Find where the given text appears and provide that cell's center as [X, Y] coordinate. 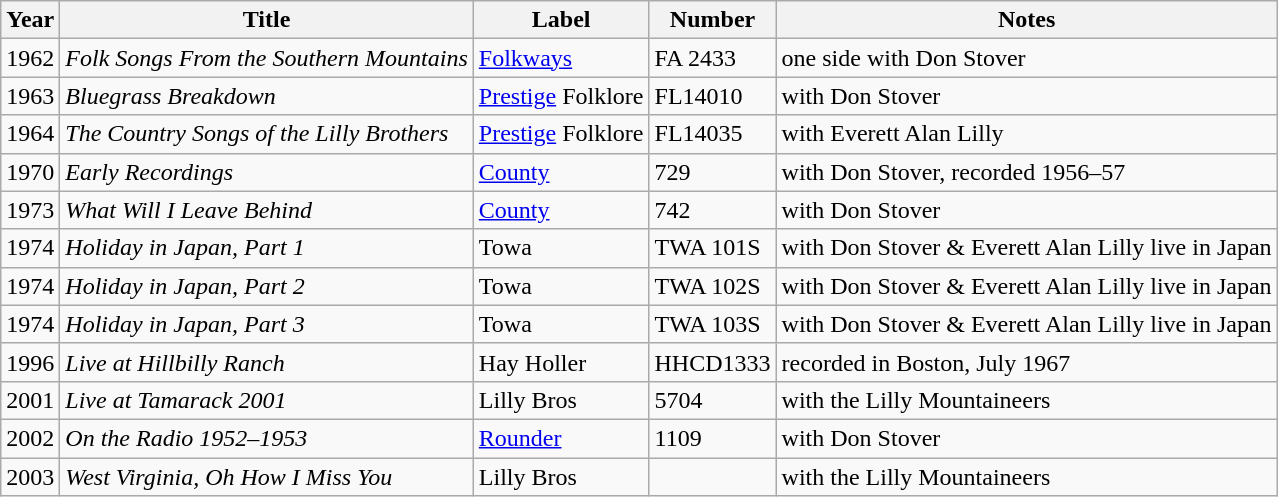
TWA 101S [712, 248]
FL14010 [712, 96]
Live at Hillbilly Ranch [266, 362]
TWA 102S [712, 286]
one side with Don Stover [1026, 58]
Holiday in Japan, Part 3 [266, 324]
2003 [30, 477]
1996 [30, 362]
The Country Songs of the Lilly Brothers [266, 134]
Holiday in Japan, Part 1 [266, 248]
Number [712, 20]
recorded in Boston, July 1967 [1026, 362]
1109 [712, 438]
1962 [30, 58]
2002 [30, 438]
1970 [30, 172]
TWA 103S [712, 324]
FA 2433 [712, 58]
2001 [30, 400]
729 [712, 172]
Folkways [561, 58]
Early Recordings [266, 172]
On the Radio 1952–1953 [266, 438]
Notes [1026, 20]
5704 [712, 400]
Rounder [561, 438]
Title [266, 20]
West Virginia, Oh How I Miss You [266, 477]
Hay Holler [561, 362]
1973 [30, 210]
HHCD1333 [712, 362]
Year [30, 20]
with Don Stover, recorded 1956–57 [1026, 172]
1964 [30, 134]
Folk Songs From the Southern Mountains [266, 58]
with Everett Alan Lilly [1026, 134]
What Will I Leave Behind [266, 210]
FL14035 [712, 134]
Holiday in Japan, Part 2 [266, 286]
1963 [30, 96]
Label [561, 20]
Live at Tamarack 2001 [266, 400]
Bluegrass Breakdown [266, 96]
742 [712, 210]
